Scan for the cell matching the given text and deliver its [x, y] coordinate at center. 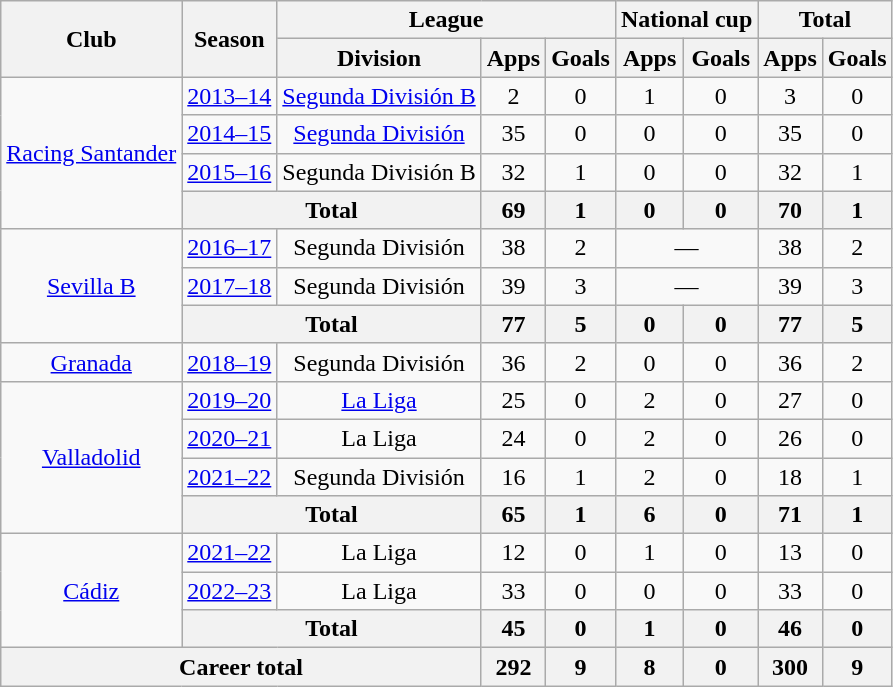
8 [649, 667]
Racing Santander [92, 153]
27 [790, 400]
69 [513, 210]
45 [513, 629]
Career total [241, 667]
6 [649, 515]
18 [790, 477]
2016–17 [230, 248]
League [446, 20]
16 [513, 477]
2019–20 [230, 400]
300 [790, 667]
National cup [686, 20]
Sevilla B [92, 286]
2015–16 [230, 172]
2020–21 [230, 438]
65 [513, 515]
Season [230, 39]
2018–19 [230, 362]
13 [790, 553]
70 [790, 210]
Division [379, 58]
46 [790, 629]
2017–18 [230, 286]
Club [92, 39]
2013–14 [230, 96]
2014–15 [230, 134]
2022–23 [230, 591]
71 [790, 515]
292 [513, 667]
25 [513, 400]
Granada [92, 362]
Valladolid [92, 457]
Cádiz [92, 591]
24 [513, 438]
12 [513, 553]
26 [790, 438]
